Determine the (x, y) coordinate at the center of the cell enclosing the given text.  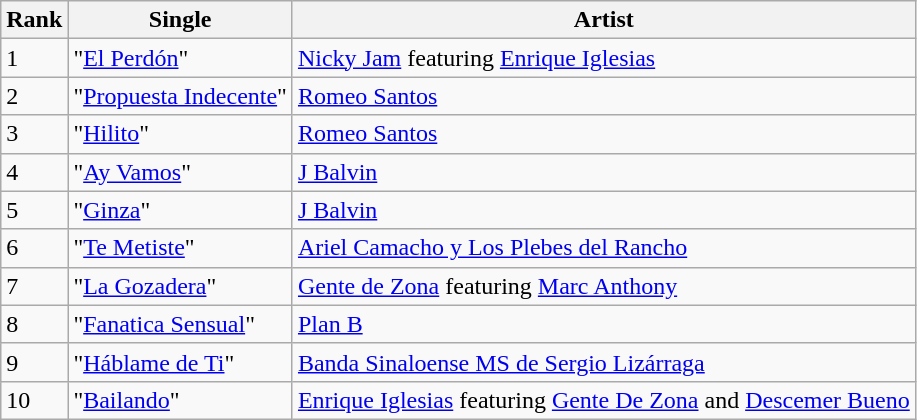
Artist (604, 20)
2 (34, 96)
Ariel Camacho y Los Plebes del Rancho (604, 248)
"Ay Vamos" (180, 172)
6 (34, 248)
Banda Sinaloense MS de Sergio Lizárraga (604, 362)
Enrique Iglesias featuring Gente De Zona and Descemer Bueno (604, 400)
"Bailando" (180, 400)
"Háblame de Ti" (180, 362)
"Ginza" (180, 210)
3 (34, 134)
1 (34, 58)
5 (34, 210)
Nicky Jam featuring Enrique Iglesias (604, 58)
"Propuesta Indecente" (180, 96)
"La Gozadera" (180, 286)
10 (34, 400)
"Fanatica Sensual" (180, 324)
4 (34, 172)
7 (34, 286)
"Hilito" (180, 134)
Single (180, 20)
Gente de Zona featuring Marc Anthony (604, 286)
9 (34, 362)
"El Perdón" (180, 58)
Plan B (604, 324)
8 (34, 324)
"Te Metiste" (180, 248)
Rank (34, 20)
